For the text-containing cell, return its midpoint in [X, Y] coordinate format. 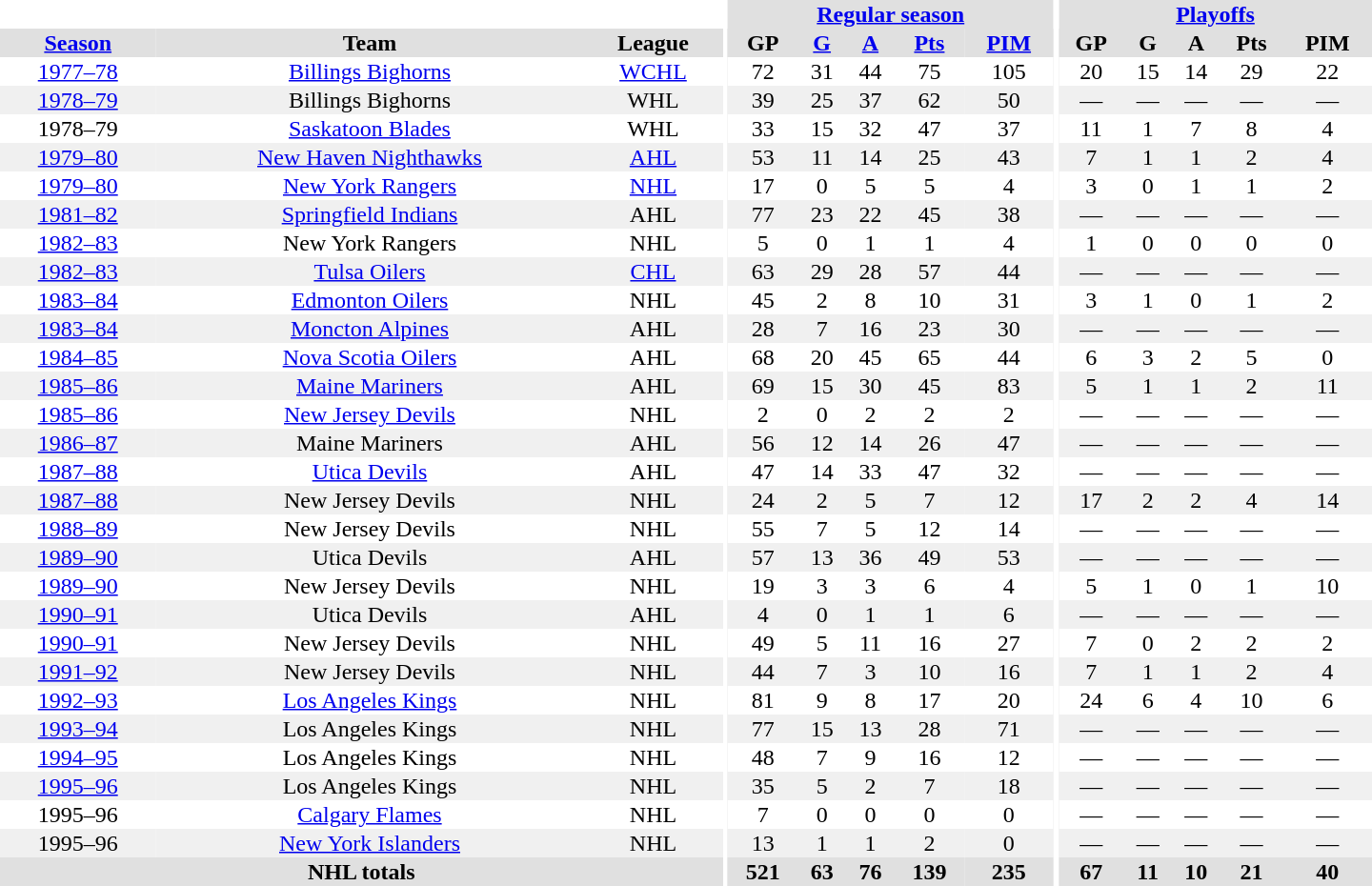
71 [1008, 729]
81 [762, 700]
1992–93 [78, 700]
76 [871, 872]
105 [1008, 71]
1994–95 [78, 757]
League [653, 43]
39 [762, 100]
83 [1008, 386]
1991–92 [78, 672]
48 [762, 757]
New Haven Nighthawks [370, 157]
69 [762, 386]
43 [1008, 157]
26 [930, 443]
62 [930, 100]
Season [78, 43]
1984–85 [78, 357]
19 [762, 586]
Saskatoon Blades [370, 129]
40 [1327, 872]
139 [930, 872]
New York Islanders [370, 843]
Moncton Alpines [370, 329]
Team [370, 43]
Regular season [890, 14]
Calgary Flames [370, 815]
CHL [653, 272]
36 [871, 557]
1977–78 [78, 71]
521 [762, 872]
Tulsa Oilers [370, 272]
NHL totals [361, 872]
38 [1008, 214]
55 [762, 529]
235 [1008, 872]
75 [930, 71]
1988–89 [78, 529]
Edmonton Oilers [370, 300]
27 [1008, 643]
WCHL [653, 71]
68 [762, 357]
Springfield Indians [370, 214]
1981–82 [78, 214]
1986–87 [78, 443]
56 [762, 443]
1993–94 [78, 729]
Nova Scotia Oilers [370, 357]
72 [762, 71]
18 [1008, 786]
35 [762, 786]
67 [1091, 872]
65 [930, 357]
21 [1252, 872]
Playoffs [1216, 14]
50 [1008, 100]
